Provide the [X, Y] coordinate of the cell's center where the given text is located.  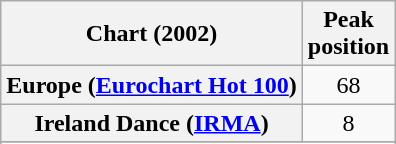
Europe (Eurochart Hot 100) [152, 85]
8 [348, 123]
Peakposition [348, 34]
Ireland Dance (IRMA) [152, 123]
Chart (2002) [152, 34]
68 [348, 85]
